Detect which cell encompasses the target text, then output its (x, y) center coordinate. 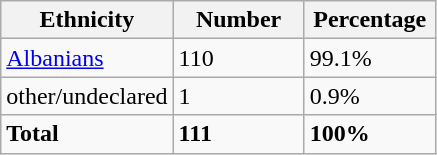
100% (370, 134)
99.1% (370, 58)
Percentage (370, 20)
Number (238, 20)
0.9% (370, 96)
Total (87, 134)
111 (238, 134)
110 (238, 58)
1 (238, 96)
Ethnicity (87, 20)
Albanians (87, 58)
other/undeclared (87, 96)
